Return [x, y] of the center of cell containing provided text 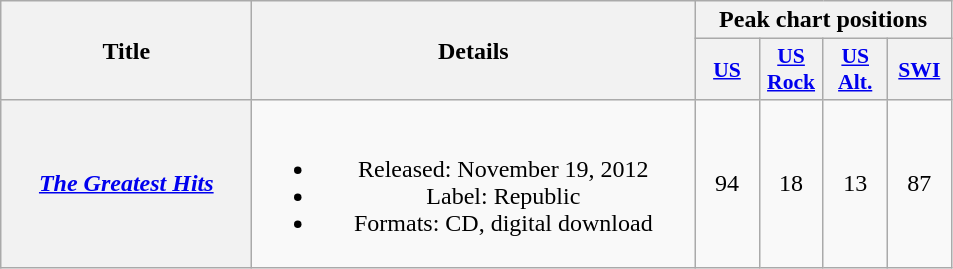
18 [791, 184]
The Greatest Hits [126, 184]
87 [919, 184]
Details [474, 50]
Peak chart positions [823, 20]
US [727, 70]
Released: November 19, 2012Label: RepublicFormats: CD, digital download [474, 184]
94 [727, 184]
SWI [919, 70]
13 [855, 184]
USAlt. [855, 70]
Title [126, 50]
USRock [791, 70]
